Identify which cell holds the provided text, then report its [x, y] central coordinate. 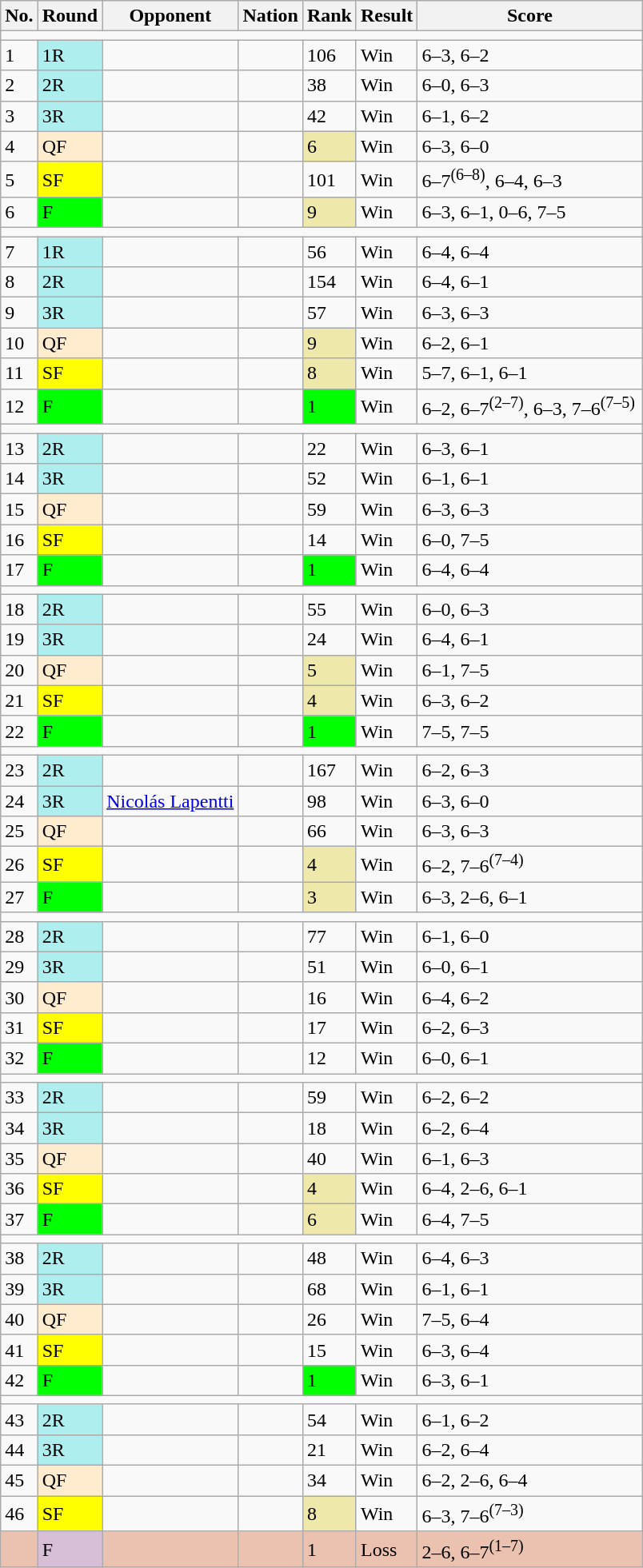
41 [19, 1350]
6–3, 6–4 [529, 1350]
7–5, 6–4 [529, 1319]
51 [329, 967]
54 [329, 1419]
19 [19, 640]
Rank [329, 16]
6–7(6–8), 6–4, 6–3 [529, 179]
25 [19, 832]
48 [329, 1259]
Nation [270, 16]
52 [329, 479]
106 [329, 55]
6–4, 6–3 [529, 1259]
98 [329, 801]
7 [19, 252]
167 [329, 770]
6–1, 6–0 [529, 936]
28 [19, 936]
31 [19, 1028]
44 [19, 1450]
35 [19, 1159]
6–2, 2–6, 6–4 [529, 1481]
10 [19, 343]
No. [19, 16]
36 [19, 1189]
6–2, 6–2 [529, 1098]
Score [529, 16]
56 [329, 252]
6–2, 7–6(7–4) [529, 865]
Loss [386, 1550]
39 [19, 1289]
57 [329, 313]
27 [19, 897]
Result [386, 16]
66 [329, 832]
55 [329, 609]
6–0, 7–5 [529, 540]
Nicolás Lapentti [170, 801]
6–3, 7–6(7–3) [529, 1514]
6–2, 6–7(2–7), 6–3, 7–6(7–5) [529, 406]
29 [19, 967]
32 [19, 1059]
Round [70, 16]
20 [19, 670]
6–3, 2–6, 6–1 [529, 897]
2 [19, 86]
77 [329, 936]
6–1, 7–5 [529, 670]
Opponent [170, 16]
30 [19, 997]
5–7, 6–1, 6–1 [529, 373]
43 [19, 1419]
37 [19, 1219]
45 [19, 1481]
101 [329, 179]
2–6, 6–7(1–7) [529, 1550]
23 [19, 770]
6–4, 6–2 [529, 997]
6–4, 2–6, 6–1 [529, 1189]
7–5, 7–5 [529, 731]
6–4, 7–5 [529, 1219]
6–2, 6–1 [529, 343]
68 [329, 1289]
6–1, 6–3 [529, 1159]
33 [19, 1098]
6–3, 6–1, 0–6, 7–5 [529, 213]
154 [329, 282]
13 [19, 449]
11 [19, 373]
46 [19, 1514]
